Scan for the cell matching the given text and deliver its (x, y) coordinate at center. 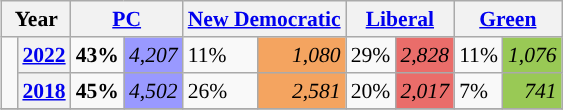
20% (371, 91)
4,207 (154, 55)
Liberal (400, 19)
7% (478, 91)
26% (220, 91)
New Democratic (264, 19)
2018 (44, 91)
Year (36, 19)
29% (371, 55)
43% (98, 55)
2022 (44, 55)
1,080 (301, 55)
741 (532, 91)
PC (127, 19)
1,076 (532, 55)
2,828 (424, 55)
Green (508, 19)
45% (98, 91)
4,502 (154, 91)
2,017 (424, 91)
2,581 (301, 91)
